Scan for the cell matching the given text and deliver its (x, y) coordinate at center. 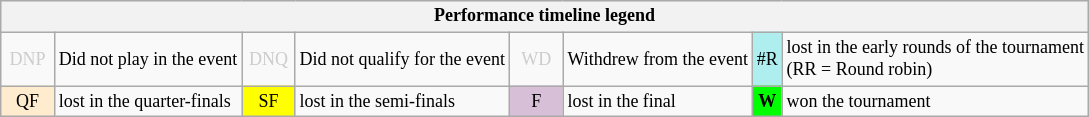
won the tournament (935, 102)
W (767, 102)
Performance timeline legend (545, 16)
Did not qualify for the event (402, 59)
DNQ (269, 59)
Did not play in the event (148, 59)
Withdrew from the event (658, 59)
lost in the quarter-finals (148, 102)
lost in the semi-finals (402, 102)
WD (536, 59)
QF (28, 102)
DNP (28, 59)
lost in the final (658, 102)
F (536, 102)
SF (269, 102)
lost in the early rounds of the tournament(RR = Round robin) (935, 59)
#R (767, 59)
